Return the [X, Y] coordinate for the center point of the cell that contains the specified text.  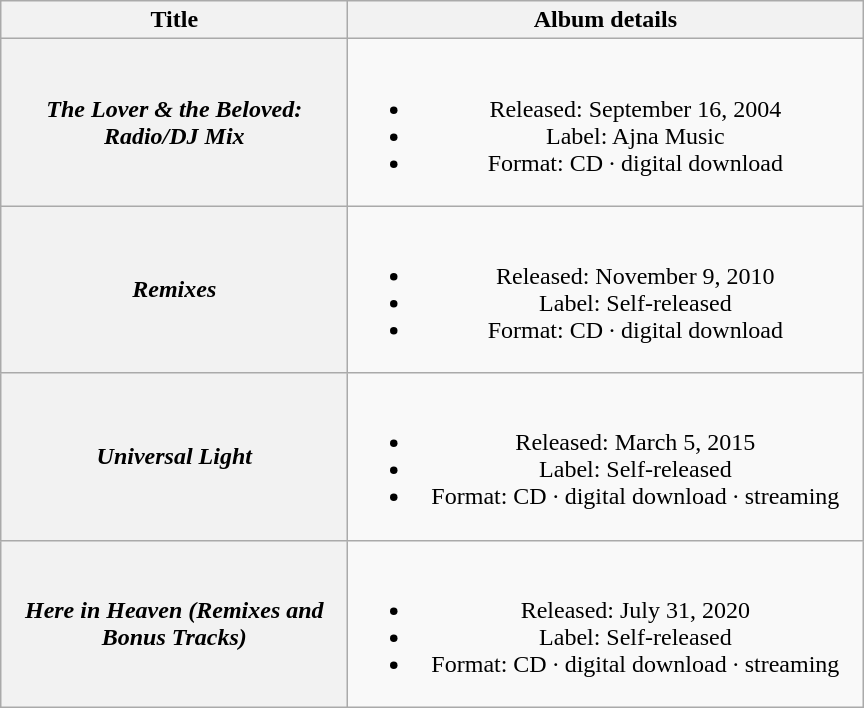
Released: September 16, 2004Label: Ajna MusicFormat: CD · digital download [606, 122]
Released: November 9, 2010Label: Self-releasedFormat: CD · digital download [606, 290]
Released: July 31, 2020Label: Self-releasedFormat: CD · digital download · streaming [606, 624]
Remixes [174, 290]
Universal Light [174, 456]
Here in Heaven (Remixes and Bonus Tracks) [174, 624]
The Lover & the Beloved: Radio/DJ Mix [174, 122]
Album details [606, 20]
Title [174, 20]
Released: March 5, 2015Label: Self-releasedFormat: CD · digital download · streaming [606, 456]
